Detect which cell encompasses the target text, then output its (X, Y) center coordinate. 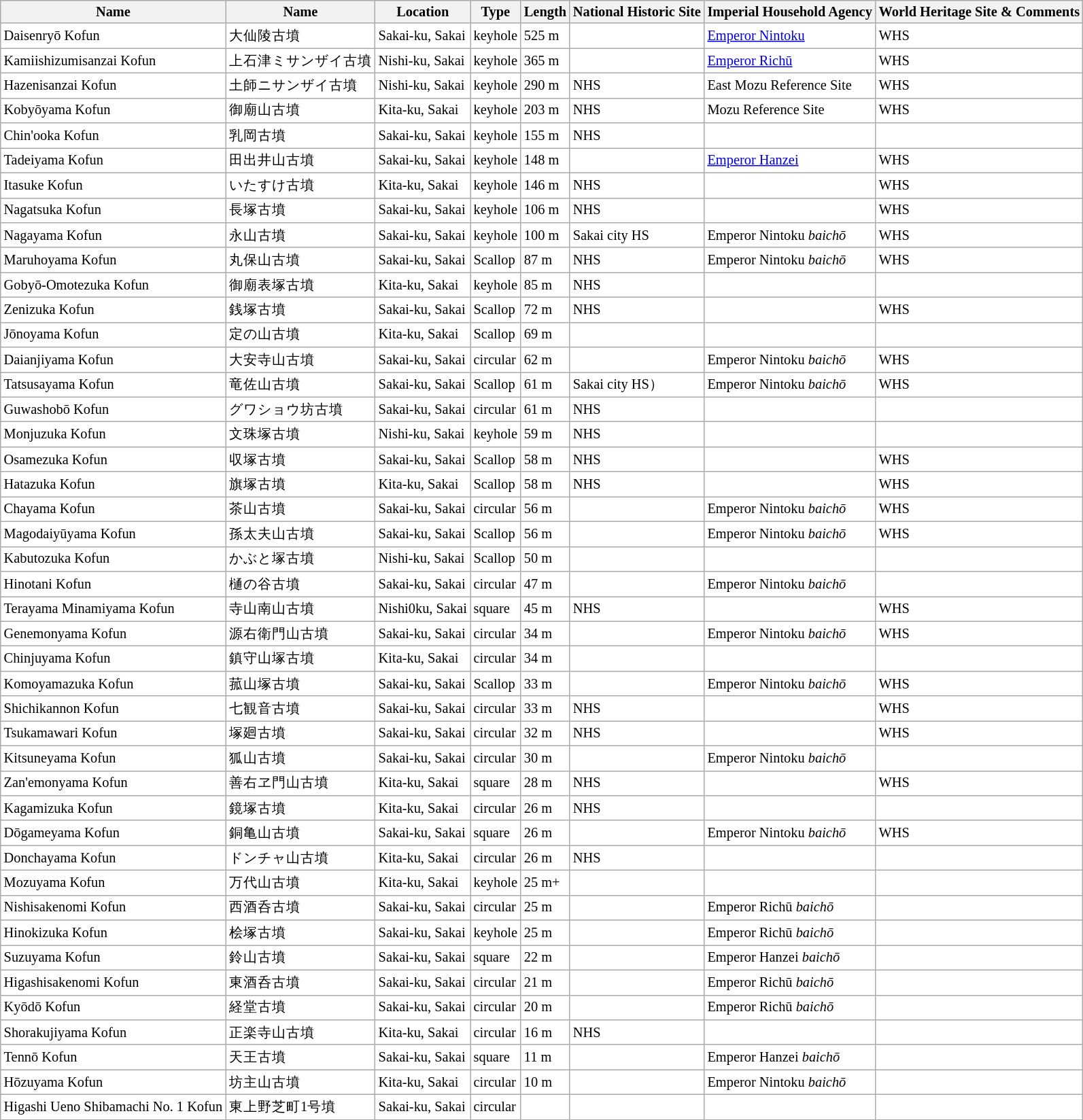
東酒呑古墳 (300, 983)
16 m (545, 1032)
22 m (545, 957)
Genemonyama Kofun (113, 633)
いたすけ古墳 (300, 185)
11 m (545, 1057)
106 m (545, 211)
万代山古墳 (300, 882)
Gobyō-Omotezuka Kofun (113, 285)
菰山塚古墳 (300, 684)
69 m (545, 334)
Type (496, 12)
御廟山古墳 (300, 110)
Maruhoyama Kofun (113, 260)
Kamiishizumisanzai Kofun (113, 61)
塚廻古墳 (300, 733)
World Heritage Site & Comments (979, 12)
Tennō Kofun (113, 1057)
桧塚古墳 (300, 932)
Zenizuka Kofun (113, 310)
30 m (545, 758)
Nagatsuka Kofun (113, 211)
Chin'ooka Kofun (113, 136)
10 m (545, 1082)
365 m (545, 61)
Nagayama Kofun (113, 235)
西酒呑古墳 (300, 908)
Magodaiyūyama Kofun (113, 534)
25 m+ (545, 882)
銅亀山古墳 (300, 833)
Hinotani Kofun (113, 583)
鏡塚古墳 (300, 807)
丸保山古墳 (300, 260)
収塚古墳 (300, 459)
148 m (545, 160)
Sakai city HS (637, 235)
坊主山古墳 (300, 1082)
Kagamizuka Kofun (113, 807)
45 m (545, 609)
Jōnoyama Kofun (113, 334)
大安寺山古墳 (300, 360)
Kyōdō Kofun (113, 1007)
47 m (545, 583)
長塚古墳 (300, 211)
155 m (545, 136)
正楽寺山古墳 (300, 1032)
Sakai city HS） (637, 385)
御廟表塚古墳 (300, 285)
ドンチャ山古墳 (300, 858)
East Mozu Reference Site (790, 86)
鎮守山塚古墳 (300, 658)
東上野芝町1号墳 (300, 1106)
525 m (545, 35)
旗塚古墳 (300, 484)
50 m (545, 559)
寺山南山古墳 (300, 609)
146 m (545, 185)
Imperial Household Agency (790, 12)
Emperor Nintoku (790, 35)
Terayama Minamiyama Kofun (113, 609)
62 m (545, 360)
Hinokizuka Kofun (113, 932)
Monjuzuka Kofun (113, 434)
定の山古墳 (300, 334)
Kobyōyama Kofun (113, 110)
203 m (545, 110)
七観音古墳 (300, 708)
87 m (545, 260)
100 m (545, 235)
Nishisakenomi Kofun (113, 908)
Shichikannon Kofun (113, 708)
かぶと塚古墳 (300, 559)
Itasuke Kofun (113, 185)
田出井山古墳 (300, 160)
Chinjuyama Kofun (113, 658)
Daianjiyama Kofun (113, 360)
Hatazuka Kofun (113, 484)
Dōgameyama Kofun (113, 833)
狐山古墳 (300, 758)
21 m (545, 983)
永山古墳 (300, 235)
Hazenisanzai Kofun (113, 86)
上石津ミサンザイ古墳 (300, 61)
Osamezuka Kofun (113, 459)
85 m (545, 285)
源右衛門山古墳 (300, 633)
Zan'emonyama Kofun (113, 783)
Higashisakenomi Kofun (113, 983)
乳岡古墳 (300, 136)
樋の谷古墳 (300, 583)
32 m (545, 733)
Guwashobō Kofun (113, 409)
Location (423, 12)
文珠塚古墳 (300, 434)
Shorakujiyama Kofun (113, 1032)
Donchayama Kofun (113, 858)
Higashi Ueno Shibamachi No. 1 Kofun (113, 1106)
Kabutozuka Kofun (113, 559)
土師ニサンザイ古墳 (300, 86)
National Historic Site (637, 12)
28 m (545, 783)
Chayama Kofun (113, 508)
大仙陵古墳 (300, 35)
20 m (545, 1007)
鈴山古墳 (300, 957)
経堂古墳 (300, 1007)
Nishi0ku, Sakai (423, 609)
孫太夫山古墳 (300, 534)
Tadeiyama Kofun (113, 160)
290 m (545, 86)
Hōzuyama Kofun (113, 1082)
Length (545, 12)
Tsukamawari Kofun (113, 733)
Emperor Richū (790, 61)
Tatsusayama Kofun (113, 385)
善右ヱ門山古墳 (300, 783)
Mozu Reference Site (790, 110)
Komoyamazuka Kofun (113, 684)
59 m (545, 434)
Suzuyama Kofun (113, 957)
Kitsuneyama Kofun (113, 758)
72 m (545, 310)
Daisenryō Kofun (113, 35)
茶山古墳 (300, 508)
竜佐山古墳 (300, 385)
Mozuyama Kofun (113, 882)
グワショウ坊古墳 (300, 409)
Emperor Hanzei (790, 160)
銭塚古墳 (300, 310)
天王古墳 (300, 1057)
